From the cell containing the given text, extract its center point as (x, y) coordinate. 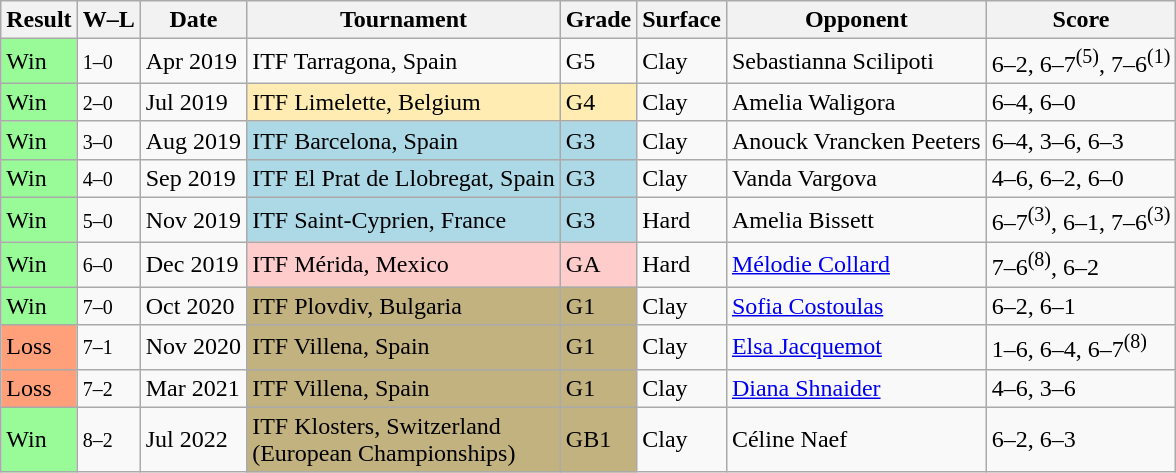
Opponent (856, 20)
ITF Plovdiv, Bulgaria (404, 306)
Sebastianna Scilipoti (856, 62)
Sofia Costoulas (856, 306)
2–0 (108, 102)
Nov 2019 (193, 220)
5–0 (108, 220)
Vanda Vargova (856, 178)
ITF Mérida, Mexico (404, 264)
Apr 2019 (193, 62)
7–6(8), 6–2 (1081, 264)
6–4, 3–6, 6–3 (1081, 140)
7–0 (108, 306)
G5 (598, 62)
Elsa Jacquemot (856, 348)
6–2, 6–3 (1081, 440)
ITF Tarragona, Spain (404, 62)
G4 (598, 102)
4–0 (108, 178)
Amelia Waligora (856, 102)
6–0 (108, 264)
1–0 (108, 62)
GB1 (598, 440)
Oct 2020 (193, 306)
Result (39, 20)
ITF Limelette, Belgium (404, 102)
ITF El Prat de Llobregat, Spain (404, 178)
Mélodie Collard (856, 264)
Dec 2019 (193, 264)
Date (193, 20)
6–2, 6–7(5), 7–6(1) (1081, 62)
ITF Klosters, Switzerland (European Championships) (404, 440)
8–2 (108, 440)
7–2 (108, 388)
W–L (108, 20)
6–4, 6–0 (1081, 102)
Nov 2020 (193, 348)
ITF Barcelona, Spain (404, 140)
Aug 2019 (193, 140)
Céline Naef (856, 440)
Amelia Bissett (856, 220)
6–7(3), 6–1, 7–6(3) (1081, 220)
6–2, 6–1 (1081, 306)
4–6, 3–6 (1081, 388)
7–1 (108, 348)
GA (598, 264)
Jul 2022 (193, 440)
3–0 (108, 140)
Jul 2019 (193, 102)
Tournament (404, 20)
Diana Shnaider (856, 388)
1–6, 6–4, 6–7(8) (1081, 348)
Mar 2021 (193, 388)
Anouck Vrancken Peeters (856, 140)
4–6, 6–2, 6–0 (1081, 178)
Sep 2019 (193, 178)
Grade (598, 20)
Surface (682, 20)
Score (1081, 20)
ITF Saint-Cyprien, France (404, 220)
